Return the (x, y) coordinate for the center point of the cell that contains the specified text.  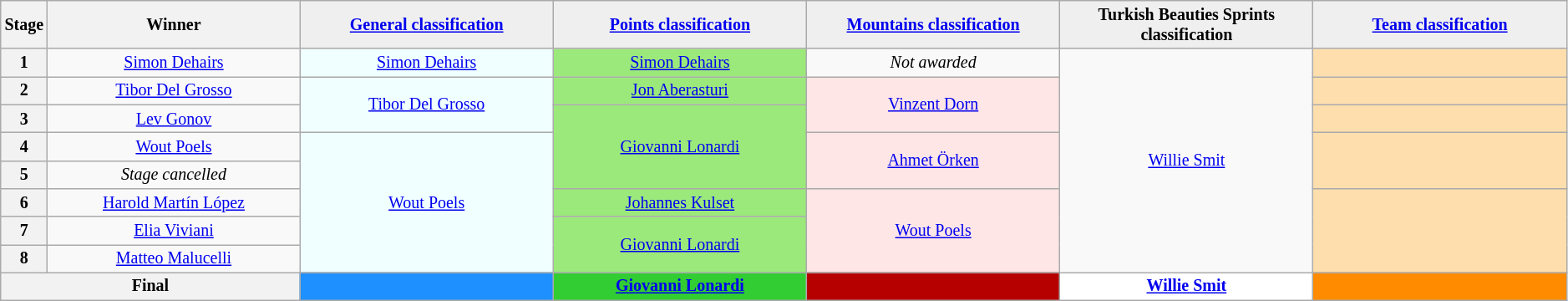
3 (24, 119)
1 (24, 64)
Points classification (680, 25)
Jon Aberasturi (680, 90)
Harold Martín López (174, 202)
Winner (174, 25)
2 (24, 90)
Matteo Malucelli (174, 259)
Turkish Beauties Sprints classification (1186, 25)
Stage cancelled (174, 174)
Stage (24, 25)
Final (150, 286)
Ahmet Örken (934, 161)
Johannes Kulset (680, 202)
6 (24, 202)
4 (24, 147)
Mountains classification (934, 25)
8 (24, 259)
General classification (426, 25)
Not awarded (934, 64)
Lev Gonov (174, 119)
Team classification (1440, 25)
5 (24, 174)
7 (24, 231)
Elia Viviani (174, 231)
Vinzent Dorn (934, 105)
